Scan for the cell matching the given text and deliver its [x, y] coordinate at center. 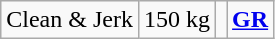
GR [250, 20]
150 kg [176, 20]
Clean & Jerk [70, 20]
